Find where the given text appears and provide that cell's center as (X, Y) coordinate. 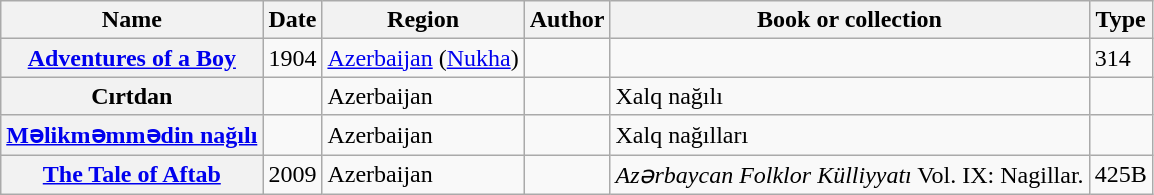
Məlikməmmədin nağılı (132, 135)
Author (567, 20)
425B (1120, 174)
Azərbaycan Folklor Külliyyatı Vol. IX: Nagillar. (850, 174)
The Tale of Aftab (132, 174)
Azerbaijan (Nukha) (423, 58)
Region (423, 20)
Name (132, 20)
Xalq nağılı (850, 96)
Cırtdan (132, 96)
Book or collection (850, 20)
1904 (292, 58)
Adventures of a Boy (132, 58)
314 (1120, 58)
Xalq nağılları (850, 135)
Date (292, 20)
2009 (292, 174)
Type (1120, 20)
